For the text-containing cell, return its midpoint in [X, Y] coordinate format. 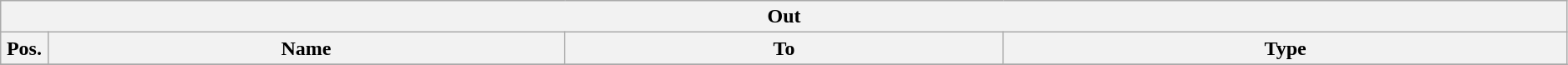
Name [306, 48]
Out [784, 17]
Pos. [24, 48]
To [784, 48]
Type [1285, 48]
